For the text-containing cell, return its midpoint in [X, Y] coordinate format. 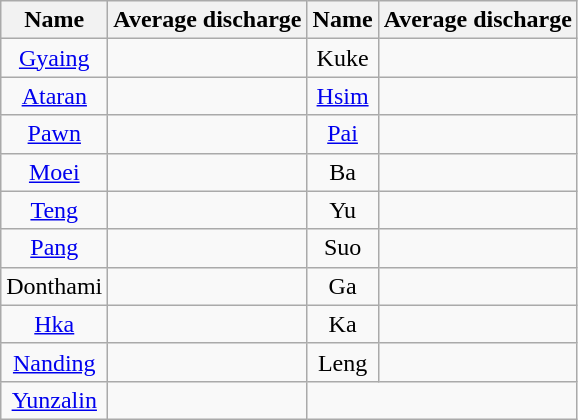
Moei [54, 172]
Suo [342, 248]
Pang [54, 248]
Kuke [342, 58]
Pawn [54, 134]
Yu [342, 210]
Hsim [342, 96]
Leng [342, 362]
Yunzalin [54, 400]
Ka [342, 324]
Ataran [54, 96]
Hka [54, 324]
Teng [54, 210]
Donthami [54, 286]
Pai [342, 134]
Gyaing [54, 58]
Ba [342, 172]
Ga [342, 286]
Nanding [54, 362]
